Pinpoint the cell where the given text exists, returning its [X, Y] midpoint coordinate. 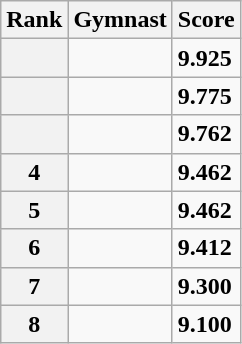
5 [34, 210]
9.412 [206, 248]
9.300 [206, 286]
6 [34, 248]
9.762 [206, 134]
Score [206, 20]
9.775 [206, 96]
Rank [34, 20]
Gymnast [120, 20]
9.100 [206, 324]
7 [34, 286]
8 [34, 324]
9.925 [206, 58]
4 [34, 172]
